Capture the cell that displays the provided text and extract its (x, y) central coordinate. 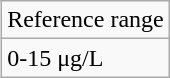
0-15 μg/L (86, 58)
Reference range (86, 20)
